For the text-containing cell, return its midpoint in (x, y) coordinate format. 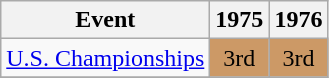
Event (106, 20)
U.S. Championships (106, 58)
1975 (240, 20)
1976 (298, 20)
